For the text-containing cell, return its midpoint in [X, Y] coordinate format. 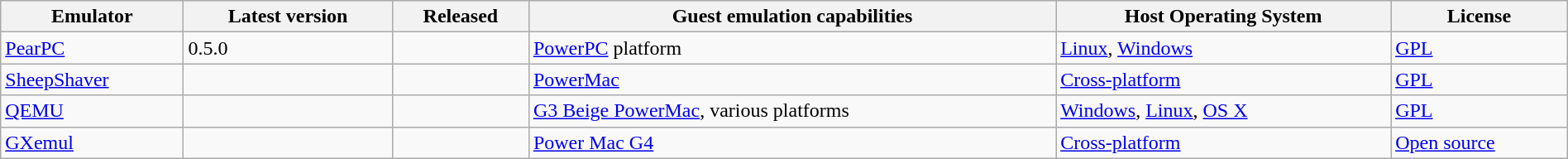
0.5.0 [288, 48]
Released [460, 17]
GXemul [93, 142]
Emulator [93, 17]
Linux, Windows [1224, 48]
SheepShaver [93, 79]
G3 Beige PowerMac, various platforms [792, 111]
PowerPC platform [792, 48]
PowerMac [792, 79]
Power Mac G4 [792, 142]
License [1480, 17]
Windows, Linux, OS X [1224, 111]
Host Operating System [1224, 17]
Open source [1480, 142]
Latest version [288, 17]
Guest emulation capabilities [792, 17]
PearPC [93, 48]
QEMU [93, 111]
